Locate the cell with the specified text and output its [x, y] center coordinate. 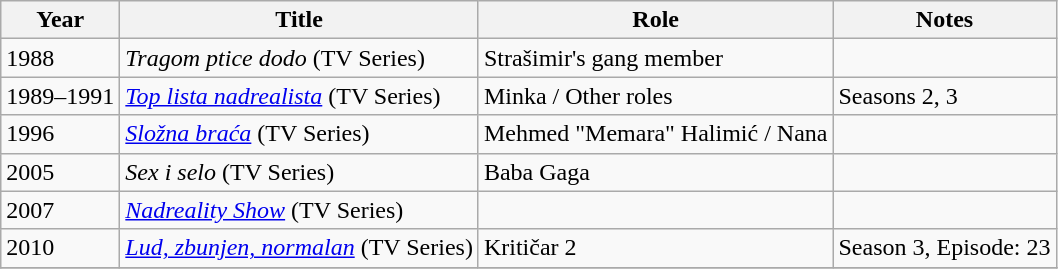
2007 [60, 210]
2005 [60, 172]
Baba Gaga [656, 172]
Nadreality Show (TV Series) [300, 210]
2010 [60, 248]
Role [656, 20]
Year [60, 20]
Strašimir's gang member [656, 58]
1996 [60, 134]
Minka / Other roles [656, 96]
Složna braća (TV Series) [300, 134]
Tragom ptice dodo (TV Series) [300, 58]
1989–1991 [60, 96]
Lud, zbunjen, normalan (TV Series) [300, 248]
Kritičar 2 [656, 248]
Title [300, 20]
Top lista nadrealista (TV Series) [300, 96]
Sex i selo (TV Series) [300, 172]
Notes [944, 20]
Season 3, Episode: 23 [944, 248]
1988 [60, 58]
Mehmed "Memara" Halimić / Nana [656, 134]
Seasons 2, 3 [944, 96]
